Find where the given text appears and provide that cell's center as [x, y] coordinate. 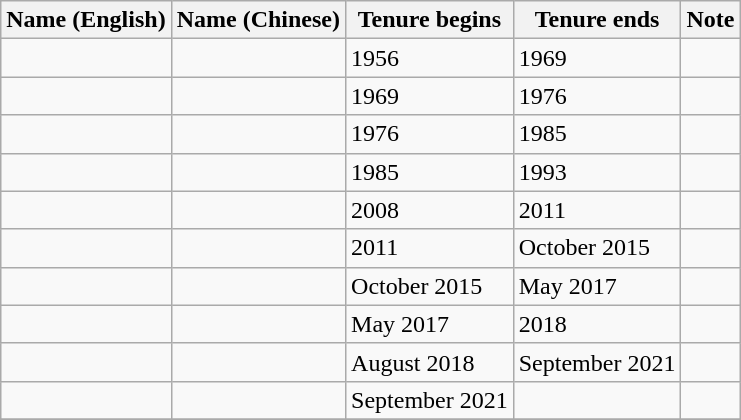
August 2018 [430, 362]
Name (English) [86, 20]
2008 [430, 210]
Note [710, 20]
1956 [430, 58]
Tenure ends [597, 20]
2018 [597, 324]
Tenure begins [430, 20]
1993 [597, 172]
Name (Chinese) [258, 20]
